Output the (X, Y) coordinate of the center of the cell containing the given text.  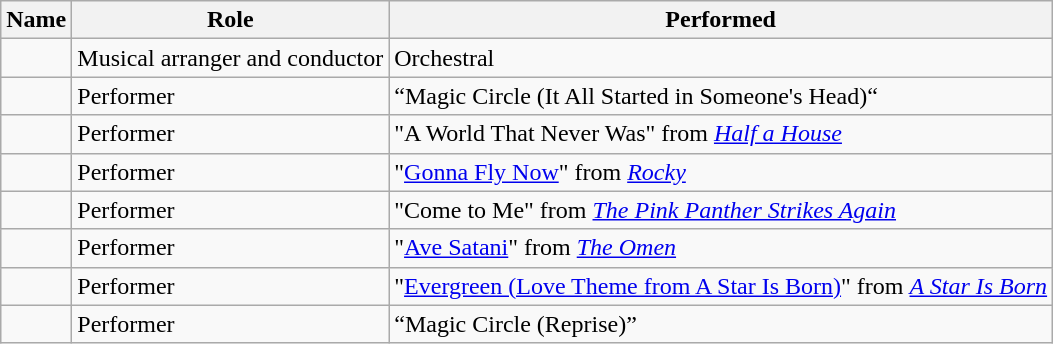
Orchestral (721, 58)
Performed (721, 20)
"Gonna Fly Now" from Rocky (721, 172)
“Magic Circle (It All Started in Someone's Head)“ (721, 96)
"Ave Satani" from The Omen (721, 248)
"Come to Me" from The Pink Panther Strikes Again (721, 210)
Name (36, 20)
"Evergreen (Love Theme from A Star Is Born)" from A Star Is Born (721, 286)
Musical arranger and conductor (230, 58)
"A World That Never Was" from Half a House (721, 134)
“Magic Circle (Reprise)” (721, 324)
Role (230, 20)
